Find where the given text appears and provide that cell's center as (X, Y) coordinate. 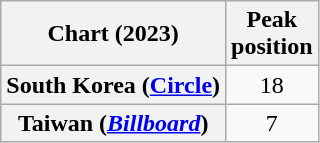
Peakposition (272, 34)
7 (272, 123)
Taiwan (Billboard) (114, 123)
Chart (2023) (114, 34)
18 (272, 85)
South Korea (Circle) (114, 85)
